Output the [X, Y] coordinate of the center of the cell containing the given text.  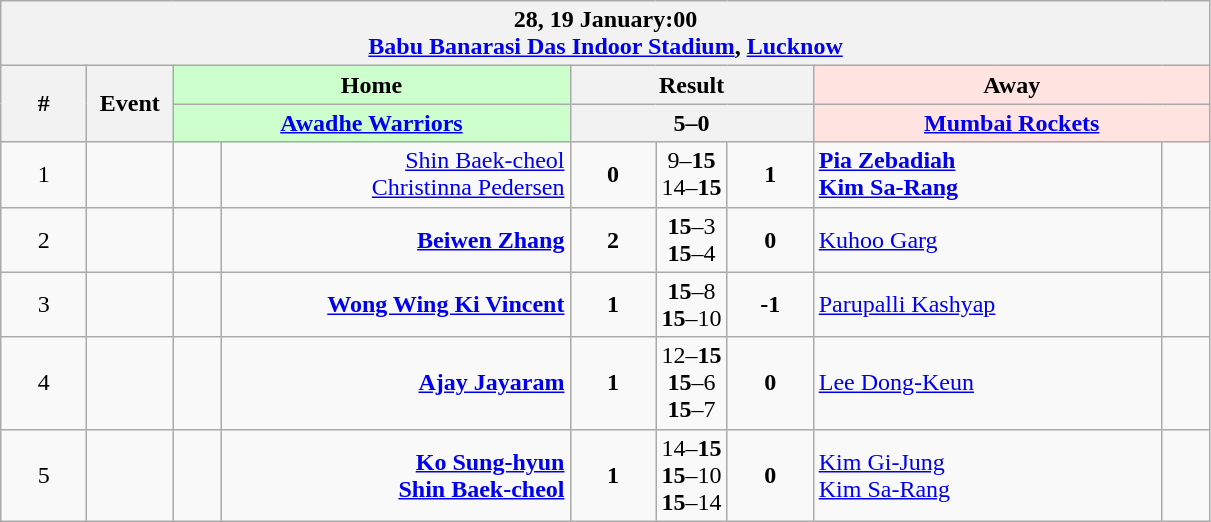
# [44, 104]
Wong Wing Ki Vincent [396, 304]
Ajay Jayaram [396, 383]
Lee Dong-Keun [988, 383]
Event [130, 104]
Away [1012, 85]
9–1514–15 [692, 174]
Kim Gi-Jung Kim Sa-Rang [988, 475]
15–315–4 [692, 240]
-1 [770, 304]
14–1515–1015–14 [692, 475]
12–1515–615–7 [692, 383]
28, 19 January:00Babu Banarasi Das Indoor Stadium, Lucknow [606, 34]
Ko Sung-hyun Shin Baek-cheol [396, 475]
Home [372, 85]
5 [44, 475]
5–0 [692, 123]
Mumbai Rockets [1012, 123]
3 [44, 304]
Kuhoo Garg [988, 240]
Pia Zebadiah Kim Sa-Rang [988, 174]
Beiwen Zhang [396, 240]
15–815–10 [692, 304]
Result [692, 85]
4 [44, 383]
Shin Baek-cheol Christinna Pedersen [396, 174]
Parupalli Kashyap [988, 304]
Awadhe Warriors [372, 123]
